From the cell containing the given text, extract its center point as [X, Y] coordinate. 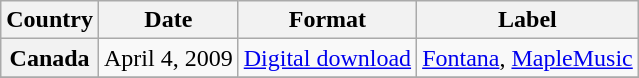
Label [528, 20]
Format [327, 20]
Date [168, 20]
Digital download [327, 58]
Fontana, MapleMusic [528, 58]
Country [50, 20]
Canada [50, 58]
April 4, 2009 [168, 58]
